Identify which cell holds the provided text, then report its (X, Y) central coordinate. 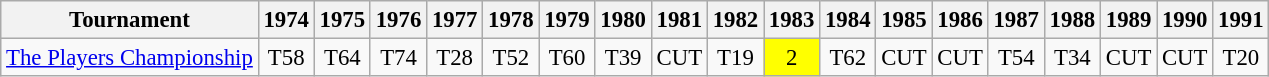
1979 (567, 20)
T74 (398, 58)
1983 (792, 20)
T54 (1016, 58)
T28 (455, 58)
T62 (848, 58)
1985 (904, 20)
1988 (1072, 20)
1974 (286, 20)
1984 (848, 20)
1977 (455, 20)
1989 (1128, 20)
T20 (1241, 58)
1986 (960, 20)
T64 (342, 58)
T60 (567, 58)
1980 (623, 20)
Tournament (130, 20)
1976 (398, 20)
T52 (511, 58)
The Players Championship (130, 58)
T39 (623, 58)
T34 (1072, 58)
T19 (735, 58)
1982 (735, 20)
1990 (1185, 20)
T58 (286, 58)
1978 (511, 20)
1987 (1016, 20)
1981 (679, 20)
1975 (342, 20)
1991 (1241, 20)
2 (792, 58)
